Provide the (x, y) coordinate of the cell's center where the given text is located.  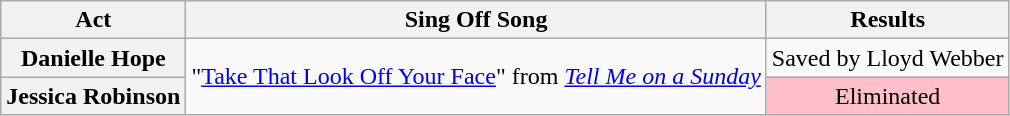
"Take That Look Off Your Face" from Tell Me on a Sunday (476, 77)
Jessica Robinson (94, 96)
Eliminated (888, 96)
Results (888, 20)
Saved by Lloyd Webber (888, 58)
Sing Off Song (476, 20)
Danielle Hope (94, 58)
Act (94, 20)
